Return the [x, y] coordinate for the center point of the cell that contains the specified text.  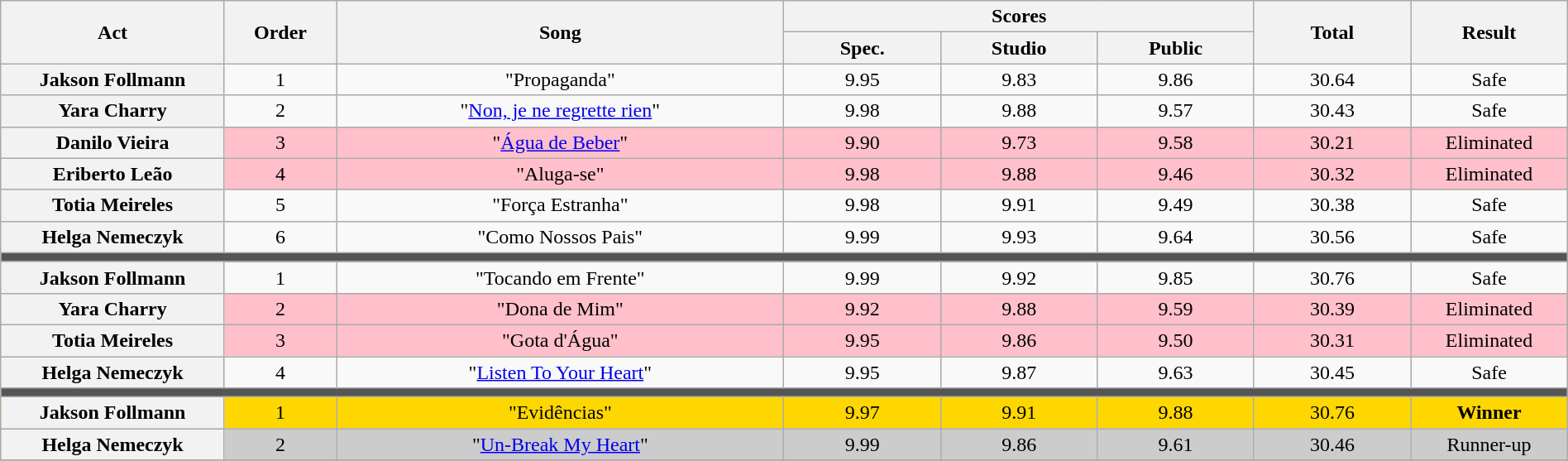
"Como Nossos Pais" [561, 237]
30.38 [1331, 205]
Order [280, 32]
9.50 [1176, 340]
"Non, je ne regrette rien" [561, 111]
9.93 [1019, 237]
9.73 [1019, 142]
Studio [1019, 48]
"Dona de Mim" [561, 309]
Act [112, 32]
9.85 [1176, 277]
30.31 [1331, 340]
"Un-Break My Heart" [561, 444]
6 [280, 237]
30.46 [1331, 444]
Result [1489, 32]
Song [561, 32]
Scores [1019, 17]
Spec. [862, 48]
30.56 [1331, 237]
Danilo Vieira [112, 142]
"Força Estranha" [561, 205]
Winner [1489, 413]
30.45 [1331, 372]
9.57 [1176, 111]
Eriberto Leão [112, 174]
"Tocando em Frente" [561, 277]
5 [280, 205]
30.39 [1331, 309]
Public [1176, 48]
9.58 [1176, 142]
9.90 [862, 142]
9.61 [1176, 444]
30.21 [1331, 142]
9.49 [1176, 205]
Runner-up [1489, 444]
9.87 [1019, 372]
9.97 [862, 413]
30.43 [1331, 111]
9.46 [1176, 174]
9.64 [1176, 237]
"Gota d'Água" [561, 340]
Total [1331, 32]
"Listen To Your Heart" [561, 372]
"Aluga-se" [561, 174]
"Propaganda" [561, 79]
9.59 [1176, 309]
"Evidências" [561, 413]
30.64 [1331, 79]
30.32 [1331, 174]
9.63 [1176, 372]
9.83 [1019, 79]
"Água de Beber" [561, 142]
